Detect which cell encompasses the target text, then output its [X, Y] center coordinate. 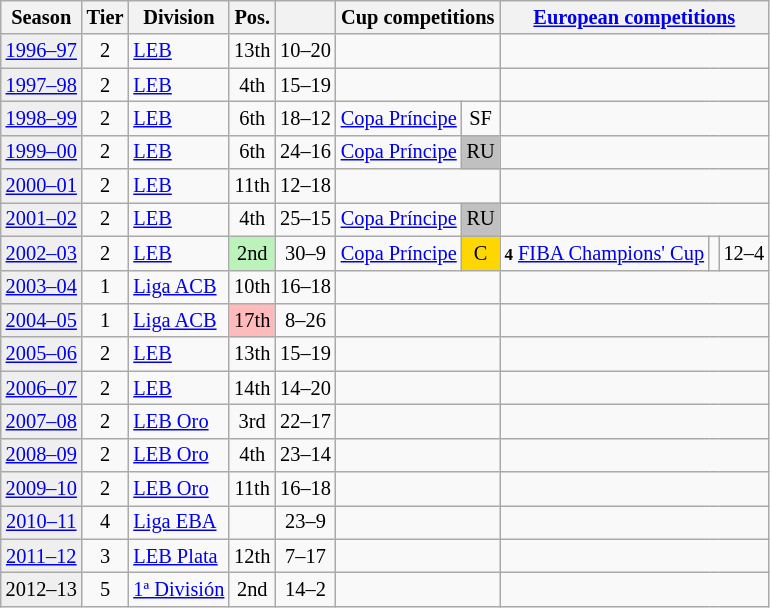
12–18 [306, 186]
1996–97 [42, 51]
12th [252, 556]
2002–03 [42, 253]
2006–07 [42, 388]
18–12 [306, 118]
5 [106, 589]
24–16 [306, 152]
2003–04 [42, 287]
12–4 [744, 253]
10–20 [306, 51]
1997–98 [42, 85]
30–9 [306, 253]
2001–02 [42, 219]
C [481, 253]
Cup competitions [418, 17]
14–2 [306, 589]
Liga EBA [178, 522]
SF [481, 118]
25–15 [306, 219]
23–14 [306, 455]
1ª División [178, 589]
3rd [252, 421]
2005–06 [42, 354]
8–26 [306, 320]
1999–00 [42, 152]
14–20 [306, 388]
Pos. [252, 17]
14th [252, 388]
3 [106, 556]
2012–13 [42, 589]
10th [252, 287]
2009–10 [42, 489]
22–17 [306, 421]
2007–08 [42, 421]
4 [106, 522]
Season [42, 17]
Division [178, 17]
2000–01 [42, 186]
LEB Plata [178, 556]
2008–09 [42, 455]
1998–99 [42, 118]
2011–12 [42, 556]
2004–05 [42, 320]
7–17 [306, 556]
17th [252, 320]
European competitions [634, 17]
4 FIBA Champions' Cup [604, 253]
23–9 [306, 522]
Tier [106, 17]
2010–11 [42, 522]
